Capture the cell that displays the provided text and extract its [x, y] central coordinate. 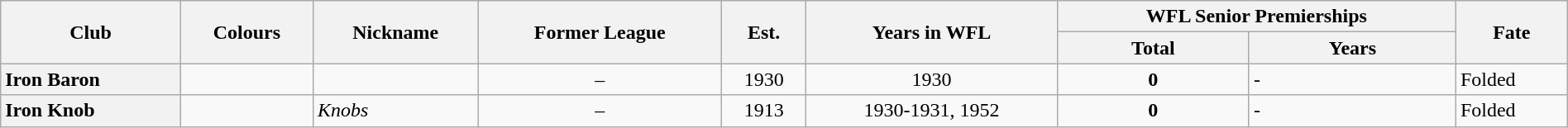
Iron Baron [91, 79]
Fate [1512, 32]
Total [1153, 48]
Iron Knob [91, 111]
Colours [246, 32]
1913 [763, 111]
WFL Senior Premierships [1256, 17]
Nickname [395, 32]
Knobs [395, 111]
Years [1352, 48]
Est. [763, 32]
1930-1931, 1952 [931, 111]
Club [91, 32]
Former League [600, 32]
Years in WFL [931, 32]
